Capture the cell that displays the provided text and extract its (x, y) central coordinate. 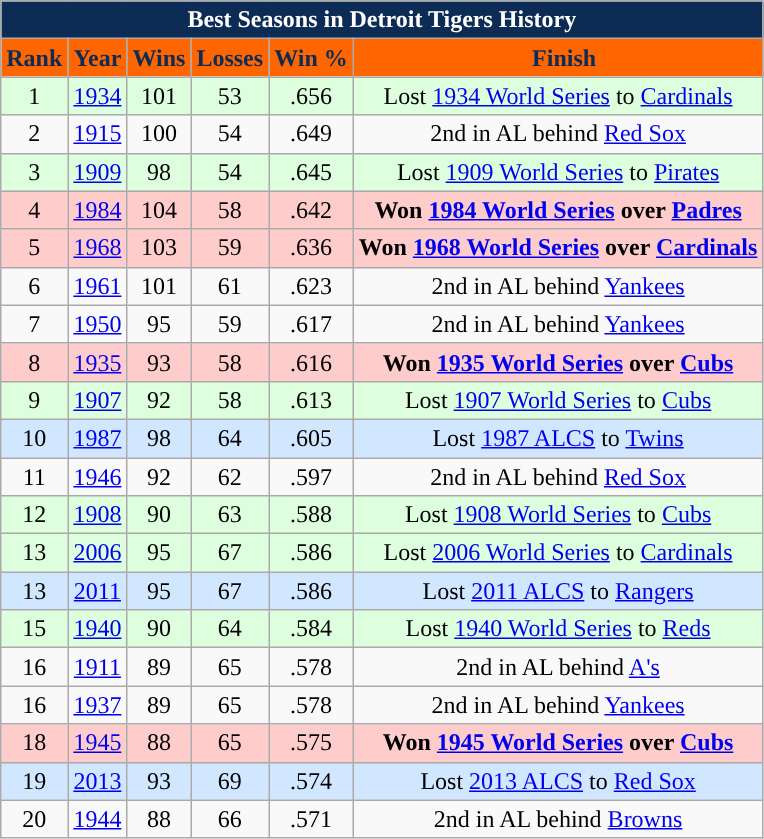
Best Seasons in Detroit Tigers History (382, 20)
.623 (312, 286)
Win % (312, 58)
Year (98, 58)
66 (230, 819)
Lost 1909 World Series to Pirates (558, 172)
1911 (98, 667)
Lost 1907 World Series to Cubs (558, 400)
2 (34, 134)
1940 (98, 629)
2nd in AL behind A's (558, 667)
61 (230, 286)
Won 1984 World Series over Padres (558, 210)
1909 (98, 172)
6 (34, 286)
Lost 1987 ALCS to Twins (558, 438)
Losses (230, 58)
Won 1945 World Series over Cubs (558, 743)
15 (34, 629)
1950 (98, 324)
.575 (312, 743)
2013 (98, 781)
.656 (312, 96)
.597 (312, 477)
18 (34, 743)
9 (34, 400)
12 (34, 515)
Won 1968 World Series over Cardinals (558, 248)
1935 (98, 362)
Lost 2013 ALCS to Red Sox (558, 781)
3 (34, 172)
.649 (312, 134)
7 (34, 324)
8 (34, 362)
69 (230, 781)
1907 (98, 400)
1944 (98, 819)
Lost 1934 World Series to Cardinals (558, 96)
.613 (312, 400)
2011 (98, 591)
104 (159, 210)
63 (230, 515)
2006 (98, 553)
1984 (98, 210)
.584 (312, 629)
1915 (98, 134)
Lost 1908 World Series to Cubs (558, 515)
5 (34, 248)
103 (159, 248)
1 (34, 96)
Rank (34, 58)
1934 (98, 96)
.617 (312, 324)
Lost 2006 World Series to Cardinals (558, 553)
11 (34, 477)
4 (34, 210)
1945 (98, 743)
Finish (558, 58)
10 (34, 438)
53 (230, 96)
62 (230, 477)
Won 1935 World Series over Cubs (558, 362)
.571 (312, 819)
.605 (312, 438)
1968 (98, 248)
1946 (98, 477)
1908 (98, 515)
19 (34, 781)
Wins (159, 58)
1937 (98, 705)
.642 (312, 210)
1961 (98, 286)
2nd in AL behind Browns (558, 819)
Lost 2011 ALCS to Rangers (558, 591)
100 (159, 134)
Lost 1940 World Series to Reds (558, 629)
20 (34, 819)
.588 (312, 515)
.616 (312, 362)
.574 (312, 781)
.645 (312, 172)
1987 (98, 438)
.636 (312, 248)
